Identify which cell holds the provided text, then report its (X, Y) central coordinate. 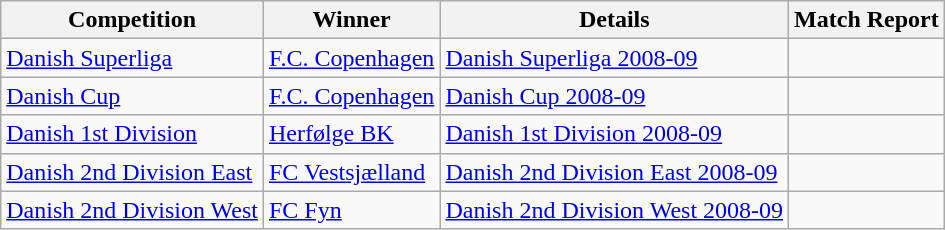
Danish 2nd Division East (132, 172)
Herfølge BK (351, 134)
Details (614, 20)
Match Report (867, 20)
FC Fyn (351, 210)
Danish 2nd Division West 2008-09 (614, 210)
Danish 2nd Division East 2008-09 (614, 172)
FC Vestsjælland (351, 172)
Competition (132, 20)
Danish Cup (132, 96)
Winner (351, 20)
Danish 2nd Division West (132, 210)
Danish Superliga (132, 58)
Danish Cup 2008-09 (614, 96)
Danish 1st Division 2008-09 (614, 134)
Danish Superliga 2008-09 (614, 58)
Danish 1st Division (132, 134)
